Capture the cell that displays the provided text and extract its (x, y) central coordinate. 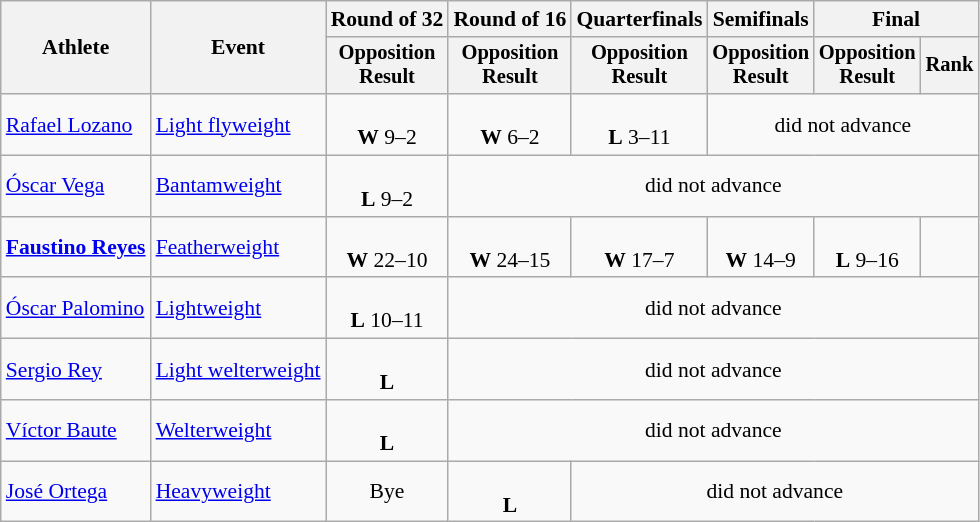
L 3–11 (639, 124)
W 24–15 (510, 248)
W 9–2 (388, 124)
W 17–7 (639, 248)
Óscar Palomino (76, 308)
Sergio Rey (76, 370)
Bye (388, 492)
W 22–10 (388, 248)
José Ortega (76, 492)
Round of 32 (388, 19)
L 9–16 (868, 248)
Welterweight (238, 430)
Final (896, 19)
Light flyweight (238, 124)
L 9–2 (388, 186)
Rank (950, 66)
Heavyweight (238, 492)
Round of 16 (510, 19)
Featherweight (238, 248)
W 6–2 (510, 124)
Víctor Baute (76, 430)
Quarterfinals (639, 19)
Bantamweight (238, 186)
Light welterweight (238, 370)
Faustino Reyes (76, 248)
Athlete (76, 48)
Óscar Vega (76, 186)
Rafael Lozano (76, 124)
Semifinals (760, 19)
Event (238, 48)
Lightweight (238, 308)
W 14–9 (760, 248)
L 10–11 (388, 308)
